Search for the cell housing the specified text and yield its (X, Y) center coordinate. 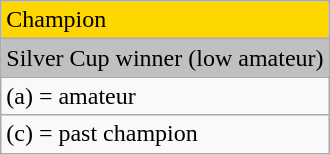
(a) = amateur (165, 96)
(c) = past champion (165, 134)
Champion (165, 20)
Silver Cup winner (low amateur) (165, 58)
